Detect which cell encompasses the target text, then output its (X, Y) center coordinate. 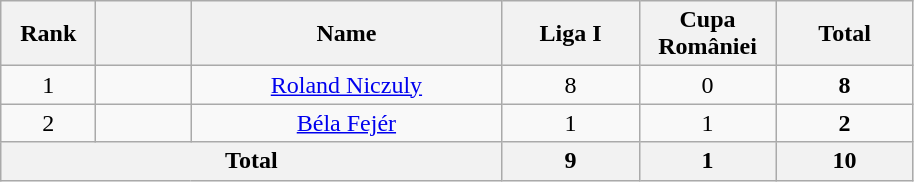
Cupa României (708, 34)
10 (844, 161)
0 (708, 85)
Name (346, 34)
Liga I (570, 34)
Béla Fejér (346, 123)
9 (570, 161)
Rank (48, 34)
Roland Niczuly (346, 85)
